Determine the [X, Y] coordinate at the center of the cell enclosing the given text.  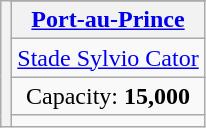
Capacity: 15,000 [108, 96]
Stade Sylvio Cator [108, 58]
Port-au-Prince [108, 20]
